Return [X, Y] of the center of cell containing provided text 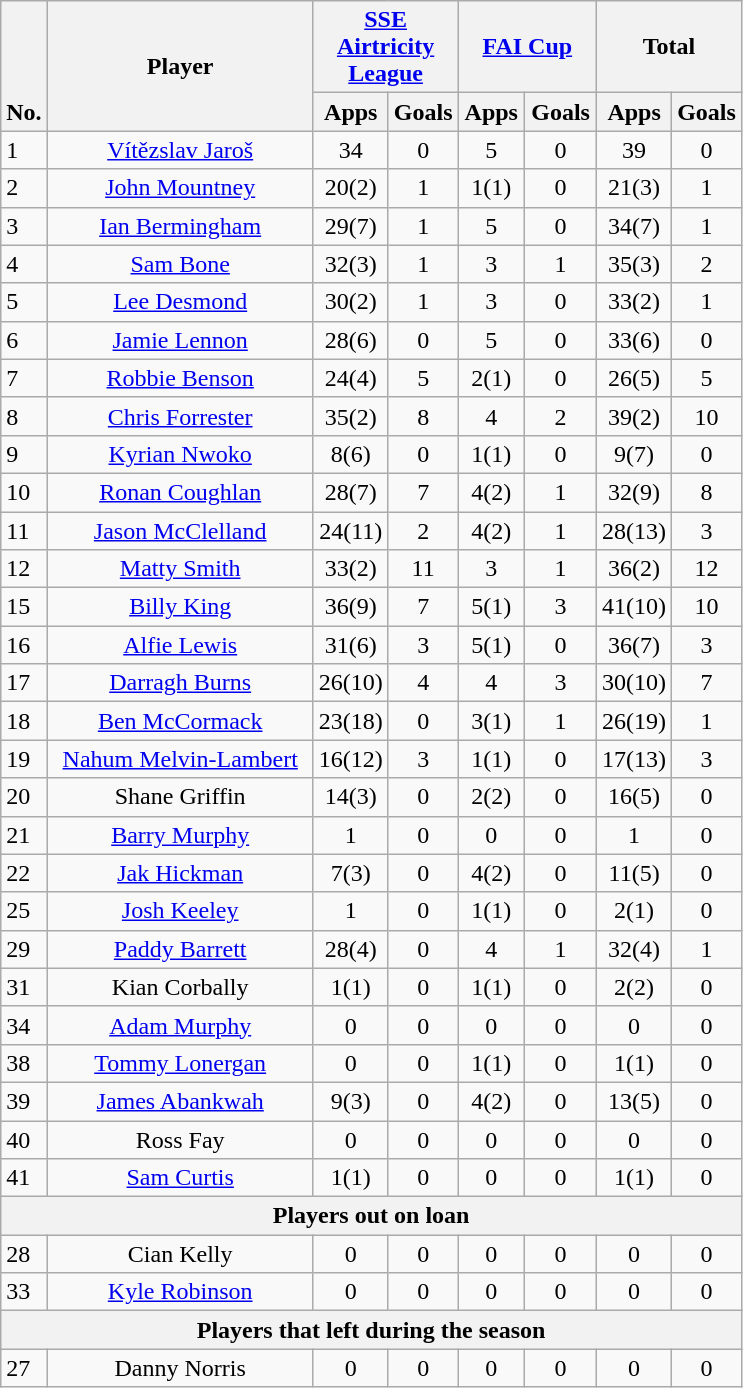
15 [24, 607]
33 [24, 1292]
9(3) [350, 1101]
Jak Hickman [180, 873]
26(19) [634, 721]
34(7) [634, 226]
31 [24, 987]
32(9) [634, 492]
Barry Murphy [180, 835]
28(4) [350, 949]
Billy King [180, 607]
25 [24, 911]
29 [24, 949]
Sam Curtis [180, 1178]
41(10) [634, 607]
30(2) [350, 302]
33(6) [634, 340]
36(2) [634, 569]
Ian Bermingham [180, 226]
17(13) [634, 759]
26(10) [350, 683]
28(7) [350, 492]
Ben McCormack [180, 721]
36(9) [350, 607]
Darragh Burns [180, 683]
Robbie Benson [180, 378]
29(7) [350, 226]
16 [24, 645]
41 [24, 1178]
20(2) [350, 188]
Kian Corbally [180, 987]
Tommy Lonergan [180, 1063]
20 [24, 797]
Shane Griffin [180, 797]
8(6) [350, 454]
36(7) [634, 645]
23(18) [350, 721]
Player [180, 66]
Matty Smith [180, 569]
24(11) [350, 531]
21 [24, 835]
Total [670, 47]
9 [24, 454]
14(3) [350, 797]
Kyrian Nwoko [180, 454]
Players that left during the season [372, 1330]
Lee Desmond [180, 302]
Chris Forrester [180, 416]
24(4) [350, 378]
39(2) [634, 416]
Alfie Lewis [180, 645]
Nahum Melvin-Lambert [180, 759]
40 [24, 1139]
11(5) [634, 873]
16(12) [350, 759]
John Mountney [180, 188]
28(13) [634, 531]
3(1) [492, 721]
6 [24, 340]
35(2) [350, 416]
28(6) [350, 340]
7(3) [350, 873]
Jason McClelland [180, 531]
Ross Fay [180, 1139]
32(3) [350, 264]
38 [24, 1063]
Jamie Lennon [180, 340]
22 [24, 873]
James Abankwah [180, 1101]
Danny Norris [180, 1368]
30(10) [634, 683]
Sam Bone [180, 264]
9(7) [634, 454]
No. [24, 66]
21(3) [634, 188]
Josh Keeley [180, 911]
17 [24, 683]
13(5) [634, 1101]
Players out on loan [372, 1216]
Cian Kelly [180, 1254]
28 [24, 1254]
27 [24, 1368]
18 [24, 721]
Paddy Barrett [180, 949]
32(4) [634, 949]
Ronan Coughlan [180, 492]
16(5) [634, 797]
SSE Airtricity League [386, 47]
35(3) [634, 264]
19 [24, 759]
Kyle Robinson [180, 1292]
26(5) [634, 378]
31(6) [350, 645]
FAI Cup [528, 47]
Vítězslav Jaroš [180, 150]
Adam Murphy [180, 1025]
